Output the [x, y] coordinate of the center of the cell containing the given text.  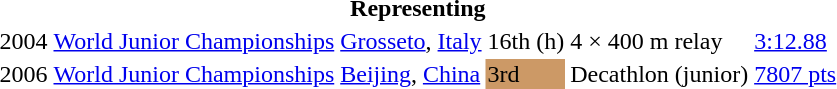
3rd [526, 74]
Grosseto, Italy [411, 41]
16th (h) [526, 41]
Beijing, China [411, 74]
4 × 400 m relay [660, 41]
Decathlon (junior) [660, 74]
